Extract the (X, Y) coordinate from the center of the cell holding the provided text.  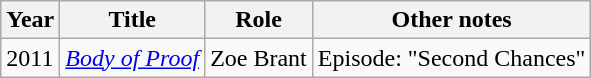
Other notes (452, 20)
Episode: "Second Chances" (452, 58)
Body of Proof (132, 58)
Zoe Brant (259, 58)
Year (30, 20)
2011 (30, 58)
Title (132, 20)
Role (259, 20)
